Capture the cell that displays the provided text and extract its [x, y] central coordinate. 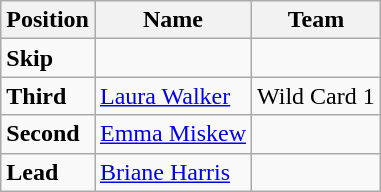
Skip [48, 58]
Lead [48, 172]
Second [48, 134]
Position [48, 20]
Name [172, 20]
Third [48, 96]
Emma Miskew [172, 134]
Team [316, 20]
Laura Walker [172, 96]
Briane Harris [172, 172]
Wild Card 1 [316, 96]
